Provide the (X, Y) coordinate of the cell's center where the given text is located.  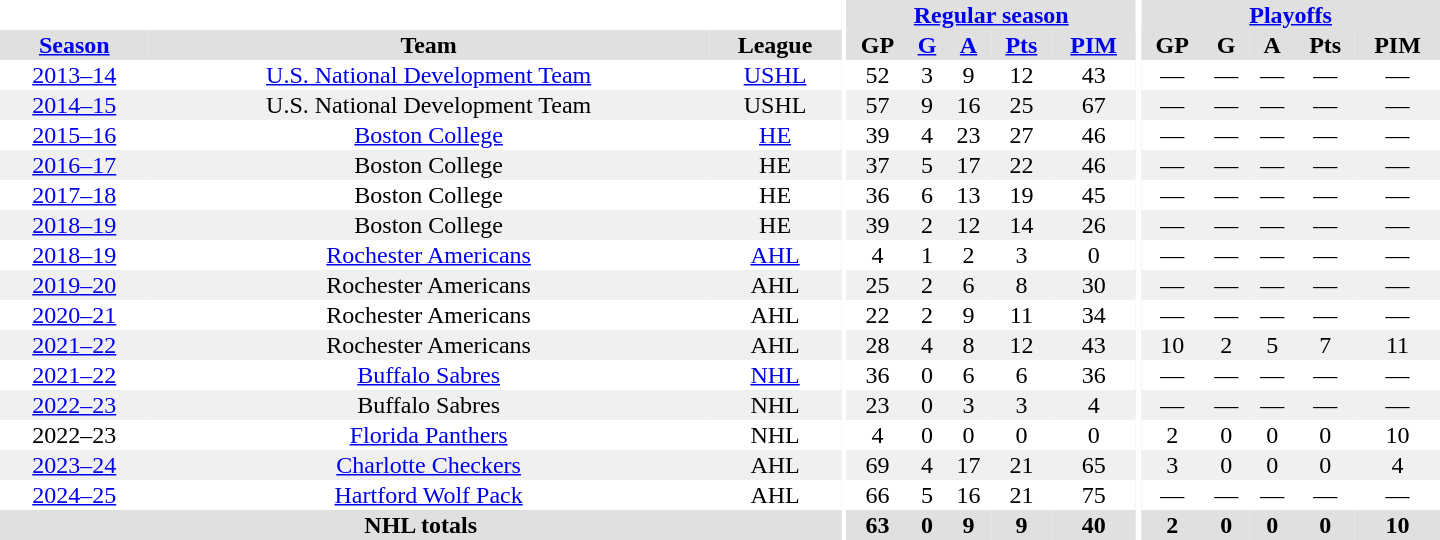
19 (1022, 195)
28 (877, 345)
Charlotte Checkers (429, 465)
69 (877, 465)
7 (1325, 345)
NHL totals (420, 525)
40 (1094, 525)
63 (877, 525)
Regular season (991, 15)
13 (968, 195)
30 (1094, 285)
45 (1094, 195)
2013–14 (74, 75)
57 (877, 105)
67 (1094, 105)
34 (1094, 315)
Hartford Wolf Pack (429, 495)
2024–25 (74, 495)
2020–21 (74, 315)
1 (926, 255)
37 (877, 165)
2014–15 (74, 105)
Season (74, 45)
Playoffs (1290, 15)
Florida Panthers (429, 435)
2017–18 (74, 195)
65 (1094, 465)
Team (429, 45)
66 (877, 495)
2019–20 (74, 285)
27 (1022, 135)
75 (1094, 495)
14 (1022, 225)
52 (877, 75)
League (776, 45)
2023–24 (74, 465)
2016–17 (74, 165)
2015–16 (74, 135)
26 (1094, 225)
